Return the (X, Y) coordinate for the center point of the cell that contains the specified text.  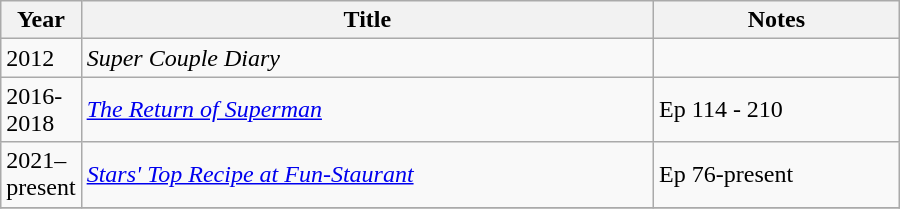
Year (41, 20)
Title (367, 20)
2016-2018 (41, 110)
The Return of Superman (367, 110)
Stars' Top Recipe at Fun-Staurant (367, 174)
Ep 76-present (777, 174)
2021–present (41, 174)
Notes (777, 20)
2012 (41, 58)
Ep 114 - 210 (777, 110)
Super Couple Diary (367, 58)
